Capture the cell that displays the provided text and extract its [X, Y] central coordinate. 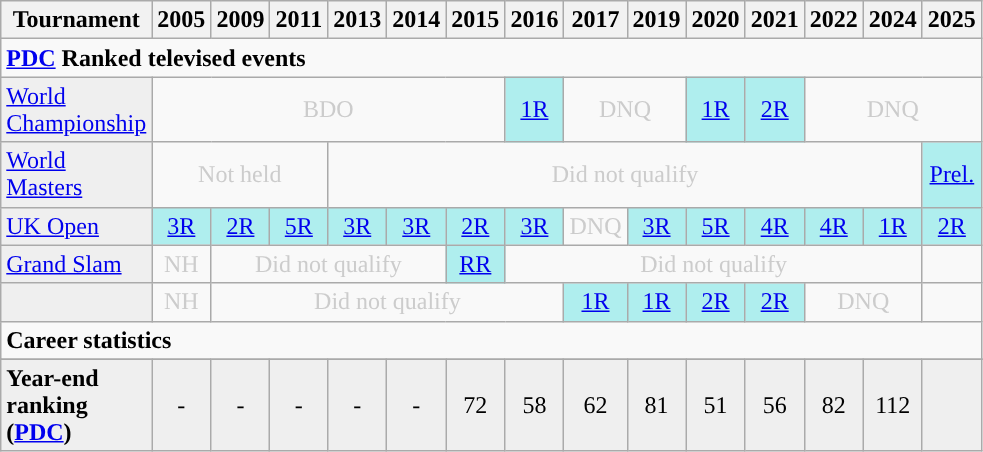
58 [534, 405]
2014 [416, 20]
2009 [240, 20]
Career statistics [492, 340]
UK Open [76, 226]
2019 [656, 20]
World Masters [76, 174]
2024 [892, 20]
2013 [358, 20]
2025 [952, 20]
62 [596, 405]
2021 [774, 20]
BDO [328, 110]
2005 [182, 20]
112 [892, 405]
72 [476, 405]
2022 [834, 20]
RR [476, 264]
56 [774, 405]
Not held [240, 174]
World Championship [76, 110]
2015 [476, 20]
Year-end ranking (PDC) [76, 405]
Grand Slam [76, 264]
PDC Ranked televised events [492, 58]
81 [656, 405]
Prel. [952, 174]
2011 [299, 20]
82 [834, 405]
2017 [596, 20]
51 [716, 405]
2020 [716, 20]
Tournament [76, 20]
2016 [534, 20]
